For the text-containing cell, return its midpoint in [x, y] coordinate format. 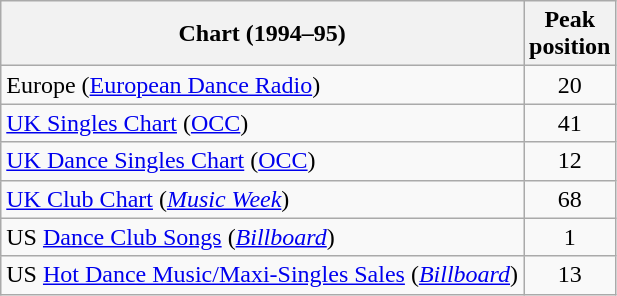
US Dance Club Songs (Billboard) [262, 237]
Chart (1994–95) [262, 34]
12 [570, 161]
UK Dance Singles Chart (OCC) [262, 161]
Peakposition [570, 34]
41 [570, 123]
13 [570, 275]
UK Club Chart (Music Week) [262, 199]
68 [570, 199]
UK Singles Chart (OCC) [262, 123]
Europe (European Dance Radio) [262, 85]
1 [570, 237]
20 [570, 85]
US Hot Dance Music/Maxi-Singles Sales (Billboard) [262, 275]
